Provide the (X, Y) coordinate of the cell's center where the given text is located.  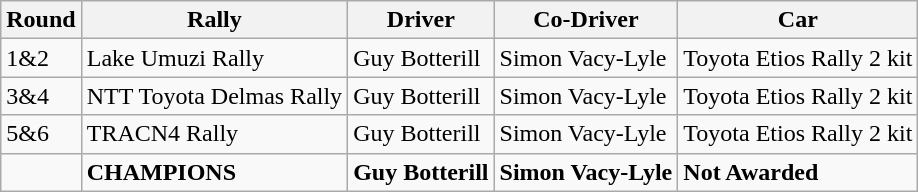
Lake Umuzi Rally (214, 58)
NTT Toyota Delmas Rally (214, 96)
Not Awarded (798, 172)
1&2 (41, 58)
Driver (421, 20)
Rally (214, 20)
Car (798, 20)
Co-Driver (586, 20)
CHAMPIONS (214, 172)
Round (41, 20)
3&4 (41, 96)
5&6 (41, 134)
TRACN4 Rally (214, 134)
